For the text-containing cell, return its midpoint in [X, Y] coordinate format. 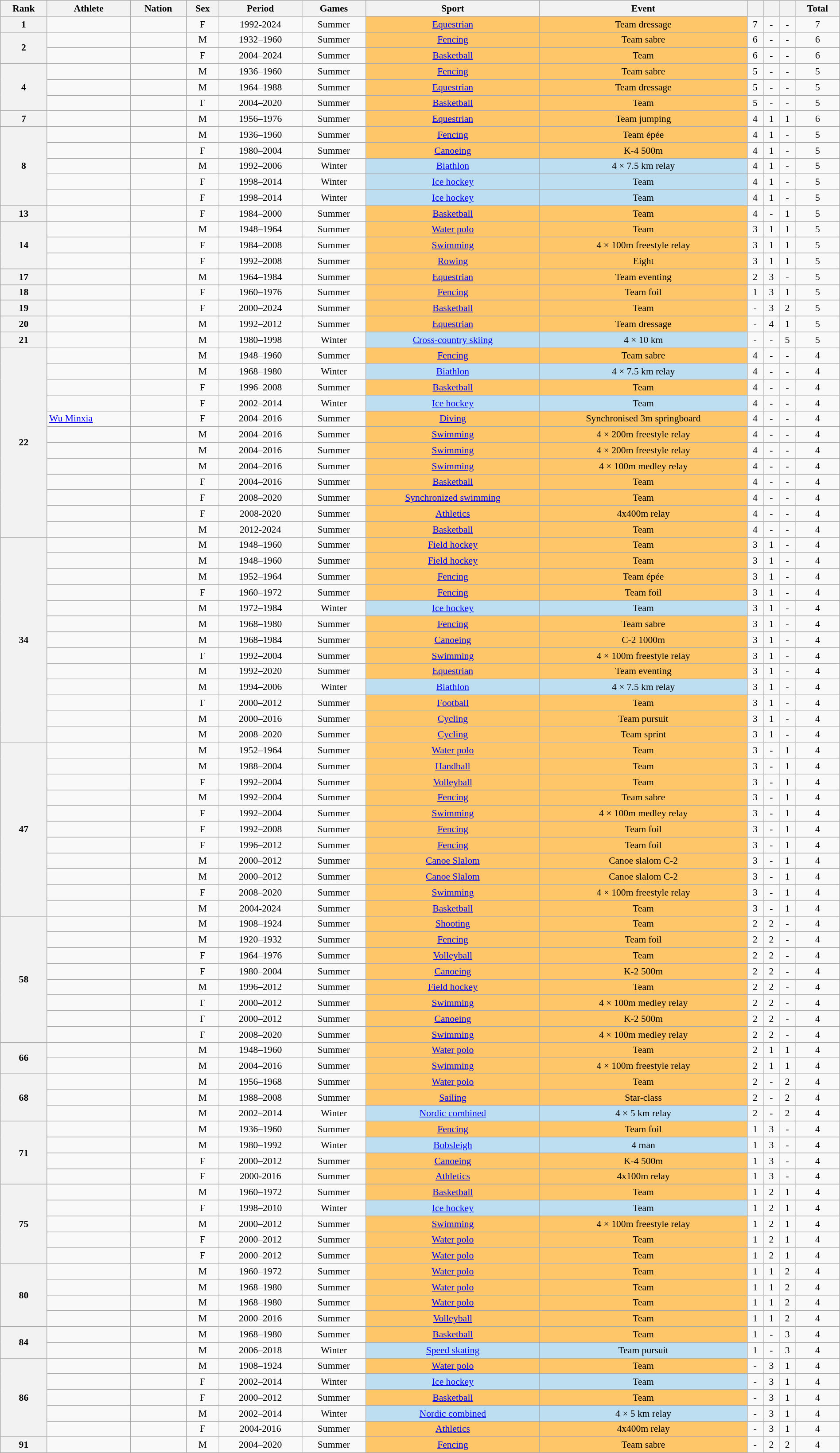
Synchronized swimming [453, 498]
75 [24, 1224]
1992–2020 [261, 671]
1920–1932 [261, 940]
Speed skating [453, 1350]
2006–2018 [261, 1350]
47 [24, 830]
Games [334, 8]
1968–1984 [261, 640]
1964–1988 [261, 87]
1948–1964 [261, 230]
Diving [453, 419]
2004–2024 [261, 56]
17 [24, 277]
8 [24, 166]
Star-class [643, 1098]
2004-2016 [261, 1429]
Period [261, 8]
2008-2020 [261, 514]
Synchronised 3m springboard [643, 419]
1992–2006 [261, 166]
1992-2024 [261, 24]
Wu Minxia [89, 419]
1972–1984 [261, 608]
58 [24, 979]
1960–1976 [261, 292]
1980–1998 [261, 340]
68 [24, 1098]
84 [24, 1343]
80 [24, 1295]
1996–2008 [261, 387]
4x100m relay [643, 1176]
Event [643, 8]
18 [24, 292]
Athlete [89, 8]
2012-2024 [261, 530]
4 man [643, 1145]
34 [24, 640]
2004-2024 [261, 908]
14 [24, 245]
13 [24, 214]
4 × 10 km [643, 340]
91 [24, 1445]
Football [453, 703]
C-2 1000m [643, 640]
21 [24, 340]
Team sprint [643, 735]
1984–2000 [261, 214]
1994–2006 [261, 687]
1992–2012 [261, 324]
1956–1968 [261, 1082]
22 [24, 443]
1984–2008 [261, 245]
71 [24, 1153]
1998–2010 [261, 1208]
20 [24, 324]
Handball [453, 766]
Sex [202, 8]
2000-2016 [261, 1176]
86 [24, 1398]
Bobsleigh [453, 1145]
Rank [24, 8]
Nation [158, 8]
Eight [643, 261]
1988–2004 [261, 766]
1988–2008 [261, 1098]
Rowing [453, 261]
1980–1992 [261, 1145]
1964–1976 [261, 956]
Team jumping [643, 119]
Sport [453, 8]
1956–1976 [261, 119]
1964–1984 [261, 277]
Sailing [453, 1098]
Total [817, 8]
66 [24, 1058]
2000–2024 [261, 308]
Shooting [453, 924]
19 [24, 308]
1932–1960 [261, 40]
Cross-country skiing [453, 340]
